Find where the given text appears and provide that cell's center as (X, Y) coordinate. 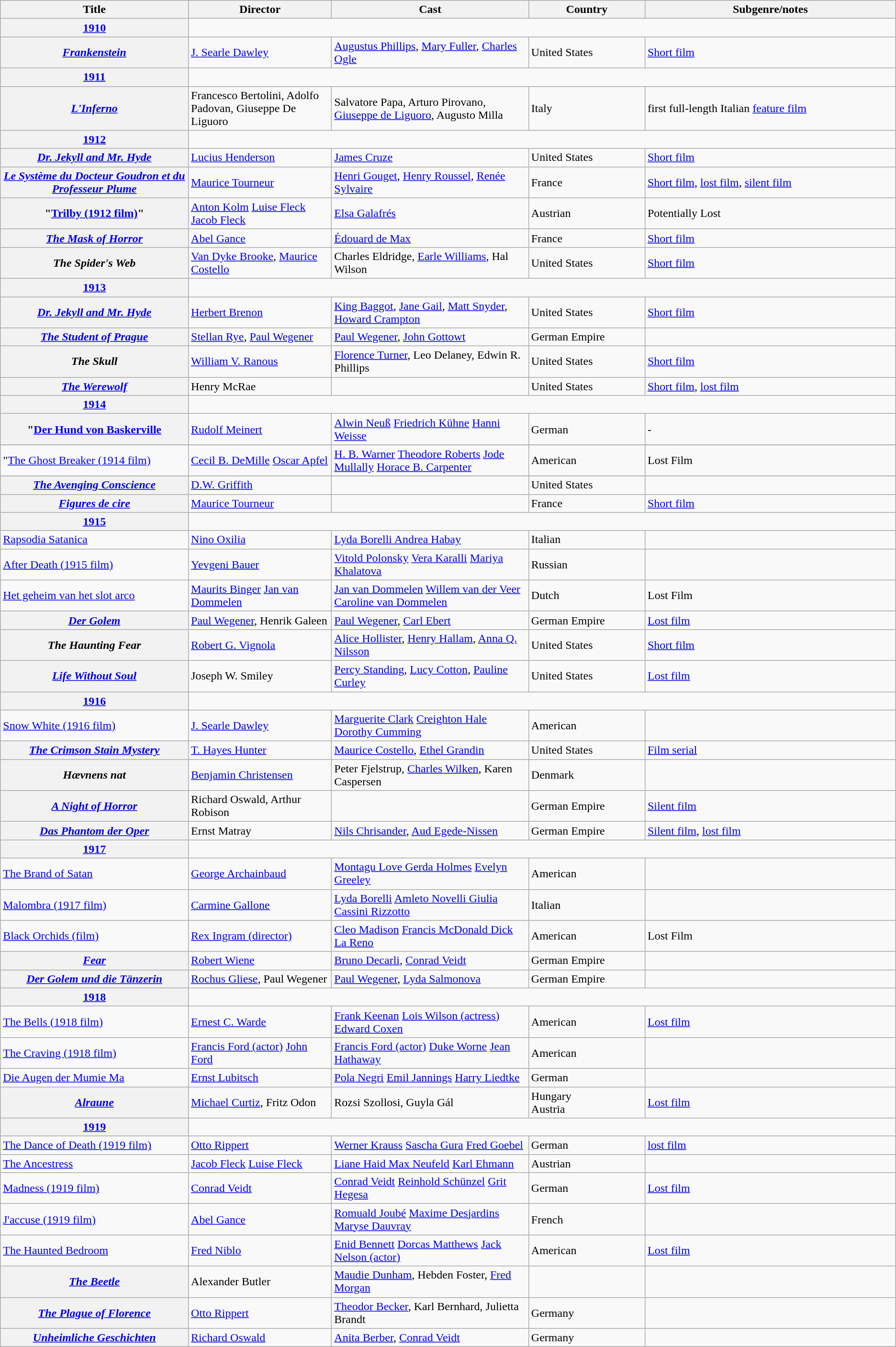
Alraune (95, 1102)
Fear (95, 961)
Madness (1919 film) (95, 1189)
Cleo Madison Francis McDonald Dick La Reno (430, 936)
D.W. Griffith (260, 485)
1915 (95, 521)
Cast (430, 10)
Vitold Polonsky Vera Karalli Mariya Khalatova (430, 564)
Carmine Gallone (260, 905)
T. Hayes Hunter (260, 750)
Ernst Lubitsch (260, 1077)
Anita Berber, Conrad Veidt (430, 1337)
lost film (770, 1145)
After Death (1915 film) (95, 564)
The Dance of Death (1919 film) (95, 1145)
Édouard de Max (430, 238)
Life Without Soul (95, 676)
Cecil B. DeMille Oscar Apfel (260, 461)
Maurits Binger Jan van Dommelen (260, 596)
French (587, 1219)
Enid Bennett Dorcas Matthews Jack Nelson (actor) (430, 1251)
Der Golem (95, 620)
Rapsodia Satanica (95, 540)
"The Ghost Breaker (1914 film) (95, 461)
Potentially Lost (770, 214)
The Brand of Satan (95, 873)
Werner Krauss Sascha Gura Fred Goebel (430, 1145)
Short film, lost film (770, 386)
Pola Negri Emil Jannings Harry Liedtke (430, 1077)
The Beetle (95, 1281)
Short film, lost film, silent film (770, 182)
Benjamin Christensen (260, 775)
Jacob Fleck Luise Fleck (260, 1164)
Lucius Henderson (260, 158)
Rex Ingram (director) (260, 936)
The Plague of Florence (95, 1313)
"Der Hund von Baskerville (95, 429)
Yevgeni Bauer (260, 564)
Florence Turner, Leo Delaney, Edwin R. Phillips (430, 362)
Bruno Decarli, Conrad Veidt (430, 961)
Frank Keenan Lois Wilson (actress) Edward Coxen (430, 1022)
Montagu Love Gerda Holmes Evelyn Greeley (430, 873)
Anton Kolm Luise Fleck Jacob Fleck (260, 214)
William V. Ranous (260, 362)
Romuald Joubé Maxime Desjardins Maryse Dauvray (430, 1219)
Maudie Dunham, Hebden Foster, Fred Morgan (430, 1281)
Der Golem und die Tänzerin (95, 979)
Percy Standing, Lucy Cotton, Pauline Curley (430, 676)
Richard Oswald, Arthur Robison (260, 806)
L'Inferno (95, 108)
Le Système du Docteur Goudron et du Professeur Plume (95, 182)
Herbert Brenon (260, 312)
A Night of Horror (95, 806)
Francis Ford (actor) Duke Worne Jean Hathaway (430, 1053)
Peter Fjelstrup, Charles Wilken, Karen Caspersen (430, 775)
1917 (95, 849)
Lyda Borelli Andrea Habay (430, 540)
Lyda Borelli Amleto Novelli Giulia Cassini Rizzotto (430, 905)
Francesco Bertolini, Adolfo Padovan, Giuseppe De Liguoro (260, 108)
1919 (95, 1127)
Title (95, 10)
Van Dyke Brooke, Maurice Costello (260, 262)
Elsa Galafrés (430, 214)
Ernst Matray (260, 831)
Italy (587, 108)
The Ancestress (95, 1164)
The Mask of Horror (95, 238)
The Student of Prague (95, 337)
Frankenstein (95, 53)
Malombra (1917 film) (95, 905)
Ernest C. Warde (260, 1022)
1910 (95, 28)
Alice Hollister, Henry Hallam, Anna Q. Nilsson (430, 645)
Dutch (587, 596)
Die Augen der Mumie Ma (95, 1077)
Country (587, 10)
The Crimson Stain Mystery (95, 750)
Alexander Butler (260, 1281)
J'accuse (1919 film) (95, 1219)
Nils Chrisander, Aud Egede-Nissen (430, 831)
1918 (95, 997)
James Cruze (430, 158)
Henry McRae (260, 386)
Silent film (770, 806)
Figures de cire (95, 503)
Paul Wegener, Henrik Galeen (260, 620)
Rudolf Meinert (260, 429)
Richard Oswald (260, 1337)
Alwin Neuß Friedrich Kühne Hanni Weisse (430, 429)
H. B. Warner Theodore Roberts Jode Mullally Horace B. Carpenter (430, 461)
Augustus Phillips, Mary Fuller, Charles Ogle (430, 53)
Unheimliche Geschichten (95, 1337)
Snow White (1916 film) (95, 726)
Nino Oxilia (260, 540)
Silent film, lost film (770, 831)
Jan van Dommelen Willem van der Veer Caroline van Dommelen (430, 596)
Joseph W. Smiley (260, 676)
Robert Wiene (260, 961)
The Werewolf (95, 386)
King Baggot, Jane Gail, Matt Snyder, Howard Crampton (430, 312)
Director (260, 10)
"Trilby (1912 film)" (95, 214)
Conrad Veidt Reinhold Schünzel Grit Hegesa (430, 1189)
Salvatore Papa, Arturo Pirovano, Giuseppe de Liguoro, Augusto Milla (430, 108)
Paul Wegener, Lyda Salmonova (430, 979)
Russian (587, 564)
Subgenre/notes (770, 10)
Theodor Becker, Karl Bernhard, Julietta Brandt (430, 1313)
Charles Eldridge, Earle Williams, Hal Wilson (430, 262)
Robert G. Vignola (260, 645)
Maurice Costello, Ethel Grandin (430, 750)
first full-length Italian feature film (770, 108)
Hævnens nat (95, 775)
1916 (95, 701)
Francis Ford (actor) John Ford (260, 1053)
1911 (95, 77)
Paul Wegener, Carl Ebert (430, 620)
The Skull (95, 362)
HungaryAustria (587, 1102)
Het geheim van het slot arco (95, 596)
Michael Curtiz, Fritz Odon (260, 1102)
Marguerite Clark Creighton Hale Dorothy Cumming (430, 726)
Stellan Rye, Paul Wegener (260, 337)
George Archainbaud (260, 873)
Denmark (587, 775)
Fred Niblo (260, 1251)
1912 (95, 139)
Black Orchids (film) (95, 936)
The Haunting Fear (95, 645)
1914 (95, 405)
The Avenging Conscience (95, 485)
Liane Haid Max Neufeld Karl Ehmann (430, 1164)
- (770, 429)
Film serial (770, 750)
Rozsi Szollosi, Guyla Gál (430, 1102)
The Spider's Web (95, 262)
The Bells (1918 film) (95, 1022)
Das Phantom der Oper (95, 831)
Henri Gouget, Henry Roussel, Renée Sylvaire (430, 182)
The Craving (1918 film) (95, 1053)
Paul Wegener, John Gottowt (430, 337)
The Haunted Bedroom (95, 1251)
Rochus Gliese, Paul Wegener (260, 979)
Conrad Veidt (260, 1189)
1913 (95, 287)
